Find where the given text appears and provide that cell's center as [x, y] coordinate. 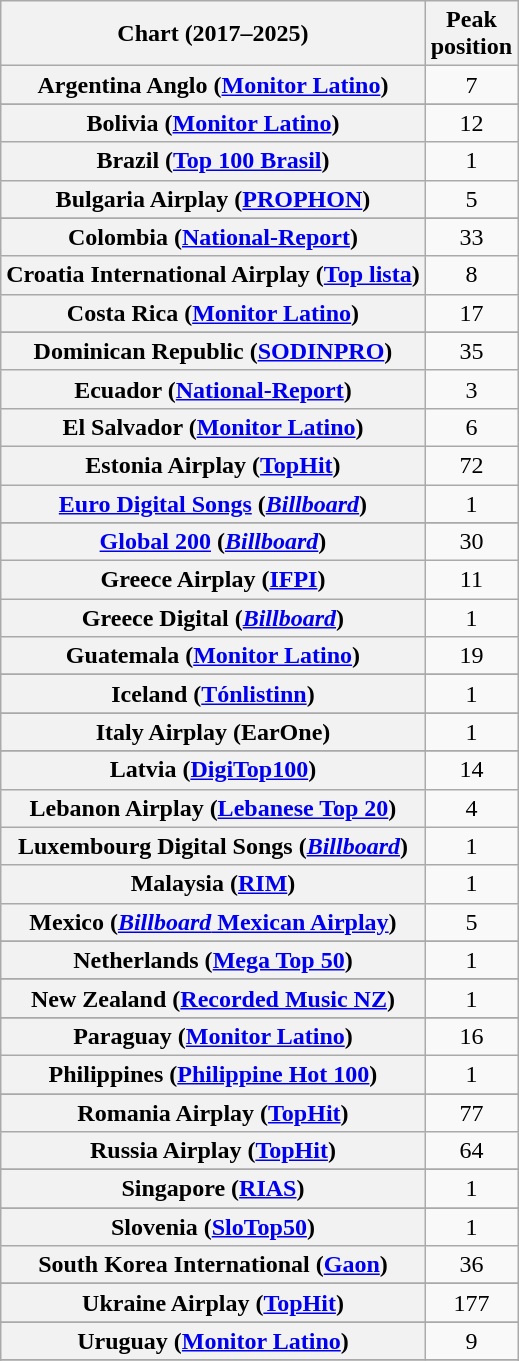
Croatia International Airplay (Top lista) [213, 275]
17 [471, 313]
12 [471, 123]
177 [471, 1303]
Singapore (RIAS) [213, 1189]
64 [471, 1151]
Chart (2017–2025) [213, 34]
Euro Digital Songs (Billboard) [213, 503]
11 [471, 580]
El Salvador (Monitor Latino) [213, 427]
Luxembourg Digital Songs (Billboard) [213, 846]
8 [471, 275]
77 [471, 1113]
30 [471, 542]
Bulgaria Airplay (PROPHON) [213, 199]
Argentina Anglo (Monitor Latino) [213, 85]
4 [471, 808]
Estonia Airplay (TopHit) [213, 465]
Lebanon Airplay (Lebanese Top 20) [213, 808]
33 [471, 237]
19 [471, 656]
Italy Airplay (EarOne) [213, 732]
Costa Rica (Monitor Latino) [213, 313]
Paraguay (Monitor Latino) [213, 1036]
16 [471, 1036]
Peakposition [471, 34]
Philippines (Philippine Hot 100) [213, 1074]
36 [471, 1265]
Netherlands (Mega Top 50) [213, 960]
Romania Airplay (TopHit) [213, 1113]
Guatemala (Monitor Latino) [213, 656]
Ecuador (National-Report) [213, 389]
14 [471, 770]
7 [471, 85]
Greece Airplay (IFPI) [213, 580]
Dominican Republic (SODINPRO) [213, 351]
Iceland (Tónlistinn) [213, 694]
Mexico (Billboard Mexican Airplay) [213, 922]
72 [471, 465]
Bolivia (Monitor Latino) [213, 123]
Greece Digital (Billboard) [213, 618]
South Korea International (Gaon) [213, 1265]
Latvia (DigiTop100) [213, 770]
Colombia (National-Report) [213, 237]
Global 200 (Billboard) [213, 542]
Ukraine Airplay (TopHit) [213, 1303]
Brazil (Top 100 Brasil) [213, 161]
3 [471, 389]
Slovenia (SloTop50) [213, 1227]
Russia Airplay (TopHit) [213, 1151]
9 [471, 1341]
Uruguay (Monitor Latino) [213, 1341]
6 [471, 427]
Malaysia (RIM) [213, 884]
New Zealand (Recorded Music NZ) [213, 998]
35 [471, 351]
